Capture the cell that displays the provided text and extract its [X, Y] central coordinate. 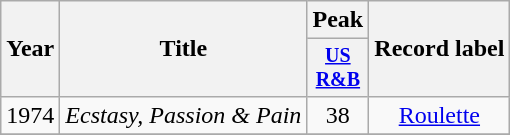
Ecstasy, Passion & Pain [184, 115]
1974 [30, 115]
Title [184, 49]
Roulette [440, 115]
38 [338, 115]
Year [30, 49]
Record label [440, 49]
Peak [338, 20]
USR&B [338, 68]
